Find where the given text appears and provide that cell's center as [X, Y] coordinate. 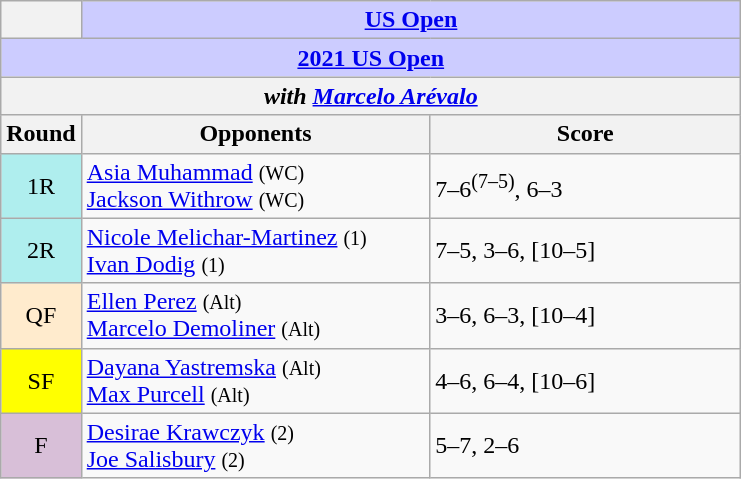
Asia Muhammad (WC) Jackson Withrow (WC) [256, 186]
QF [41, 316]
F [41, 446]
Nicole Melichar-Martinez (1) Ivan Dodig (1) [256, 250]
5–7, 2–6 [586, 446]
1R [41, 186]
Opponents [256, 134]
2021 US Open [371, 58]
Ellen Perez (Alt) Marcelo Demoliner (Alt) [256, 316]
Desirae Krawczyk (2) Joe Salisbury (2) [256, 446]
7–6(7–5), 6–3 [586, 186]
Dayana Yastremska (Alt) Max Purcell (Alt) [256, 380]
with Marcelo Arévalo [371, 96]
US Open [411, 20]
2R [41, 250]
4–6, 6–4, [10–6] [586, 380]
7–5, 3–6, [10–5] [586, 250]
Round [41, 134]
Score [586, 134]
SF [41, 380]
3–6, 6–3, [10–4] [586, 316]
